Identify which cell holds the provided text, then report its [X, Y] central coordinate. 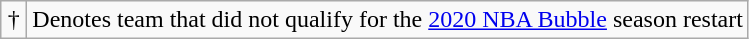
† [14, 20]
Denotes team that did not qualify for the 2020 NBA Bubble season restart [388, 20]
